Search for the cell housing the specified text and yield its (X, Y) center coordinate. 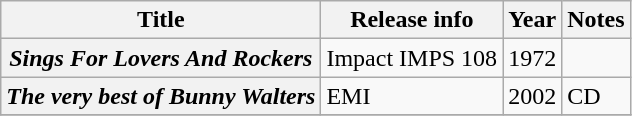
The very best of Bunny Walters (161, 96)
Notes (596, 20)
Year (532, 20)
Sings For Lovers And Rockers (161, 58)
EMI (412, 96)
CD (596, 96)
2002 (532, 96)
1972 (532, 58)
Impact IMPS 108 (412, 58)
Title (161, 20)
Release info (412, 20)
